Return the (x, y) coordinate for the center point of the cell that contains the specified text.  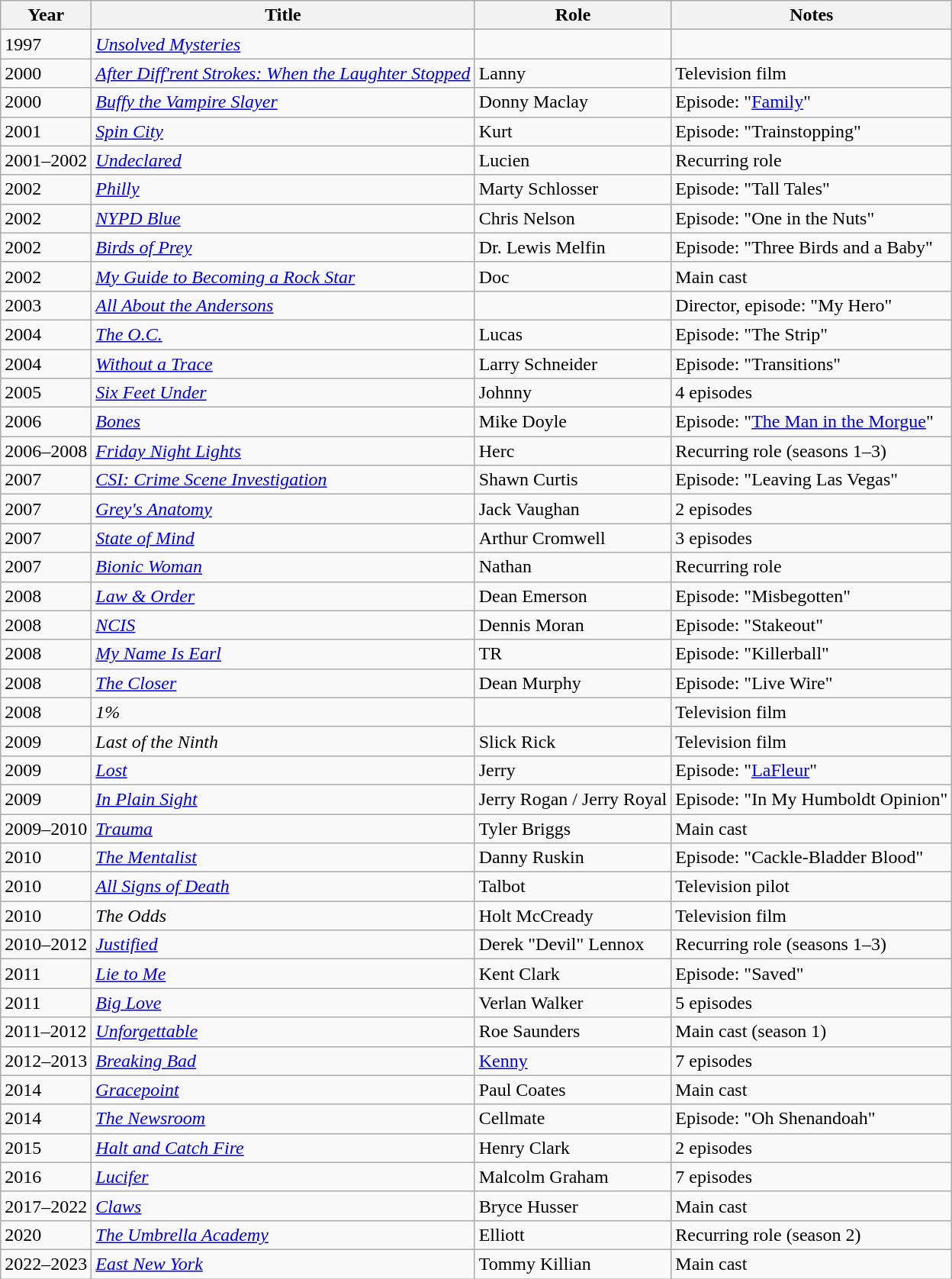
Jerry Rogan / Jerry Royal (573, 799)
Dean Murphy (573, 683)
Halt and Catch Fire (283, 1148)
Danny Ruskin (573, 858)
2015 (46, 1148)
Herc (573, 451)
Dr. Lewis Melfin (573, 247)
2011–2012 (46, 1032)
Notes (812, 15)
1997 (46, 44)
Larry Schneider (573, 364)
2001–2002 (46, 160)
Title (283, 15)
Bones (283, 422)
Undeclared (283, 160)
Holt McCready (573, 916)
2016 (46, 1177)
Episode: "Three Birds and a Baby" (812, 247)
Doc (573, 276)
Episode: "Live Wire" (812, 683)
Cellmate (573, 1119)
2010–2012 (46, 945)
Derek "Devil" Lennox (573, 945)
All About the Andersons (283, 305)
Philly (283, 189)
Bionic Woman (283, 567)
Episode: "Leaving Las Vegas" (812, 480)
Dennis Moran (573, 625)
Year (46, 15)
Friday Night Lights (283, 451)
Episode: "The Strip" (812, 334)
Johnny (573, 393)
Lanny (573, 73)
Episode: "Trainstopping" (812, 131)
Main cast (season 1) (812, 1032)
Lucifer (283, 1177)
NCIS (283, 625)
Buffy the Vampire Slayer (283, 102)
Episode: "Oh Shenandoah" (812, 1119)
Trauma (283, 828)
NYPD Blue (283, 218)
3 episodes (812, 538)
Jack Vaughan (573, 509)
2003 (46, 305)
Episode: "Tall Tales" (812, 189)
TR (573, 654)
Spin City (283, 131)
Lucas (573, 334)
Henry Clark (573, 1148)
Bryce Husser (573, 1206)
Episode: "Misbegotten" (812, 596)
2006 (46, 422)
Tyler Briggs (573, 828)
The Umbrella Academy (283, 1235)
Arthur Cromwell (573, 538)
Birds of Prey (283, 247)
Jerry (573, 770)
Dean Emerson (573, 596)
Episode: "Family" (812, 102)
Talbot (573, 887)
State of Mind (283, 538)
2012–2013 (46, 1061)
Without a Trace (283, 364)
Last of the Ninth (283, 741)
The O.C. (283, 334)
The Odds (283, 916)
East New York (283, 1264)
In Plain Sight (283, 799)
All Signs of Death (283, 887)
Lie to Me (283, 974)
Breaking Bad (283, 1061)
The Closer (283, 683)
The Newsroom (283, 1119)
2020 (46, 1235)
Shawn Curtis (573, 480)
Big Love (283, 1003)
Slick Rick (573, 741)
Chris Nelson (573, 218)
Roe Saunders (573, 1032)
2006–2008 (46, 451)
My Guide to Becoming a Rock Star (283, 276)
Malcolm Graham (573, 1177)
Elliott (573, 1235)
Director, episode: "My Hero" (812, 305)
2009–2010 (46, 828)
Recurring role (season 2) (812, 1235)
Donny Maclay (573, 102)
Episode: "Transitions" (812, 364)
Kenny (573, 1061)
Episode: "Saved" (812, 974)
Claws (283, 1206)
Episode: "LaFleur" (812, 770)
Episode: "Cackle-Bladder Blood" (812, 858)
Episode: "One in the Nuts" (812, 218)
2017–2022 (46, 1206)
My Name Is Earl (283, 654)
Grey's Anatomy (283, 509)
1% (283, 712)
Unsolved Mysteries (283, 44)
Episode: "The Man in the Morgue" (812, 422)
Lost (283, 770)
Gracepoint (283, 1090)
Role (573, 15)
Mike Doyle (573, 422)
CSI: Crime Scene Investigation (283, 480)
Law & Order (283, 596)
4 episodes (812, 393)
Lucien (573, 160)
Nathan (573, 567)
Verlan Walker (573, 1003)
5 episodes (812, 1003)
The Mentalist (283, 858)
Paul Coates (573, 1090)
Marty Schlosser (573, 189)
2001 (46, 131)
Television pilot (812, 887)
2022–2023 (46, 1264)
2005 (46, 393)
Justified (283, 945)
Unforgettable (283, 1032)
Episode: "Killerball" (812, 654)
Episode: "Stakeout" (812, 625)
Six Feet Under (283, 393)
Kurt (573, 131)
Tommy Killian (573, 1264)
Episode: "In My Humboldt Opinion" (812, 799)
After Diff'rent Strokes: When the Laughter Stopped (283, 73)
Kent Clark (573, 974)
